Scan for the cell matching the given text and deliver its [X, Y] coordinate at center. 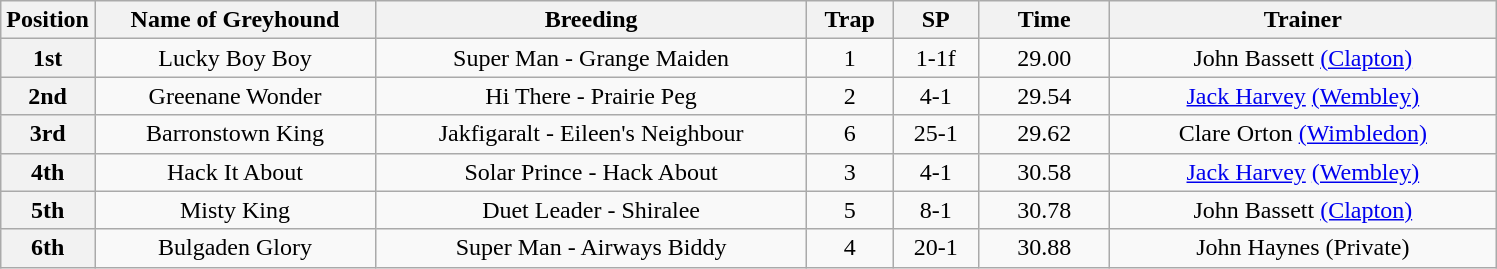
Hi There - Prairie Peg [592, 96]
29.62 [1044, 134]
30.58 [1044, 172]
30.88 [1044, 248]
Hack It About [234, 172]
4th [48, 172]
Duet Leader - Shiralee [592, 210]
Greenane Wonder [234, 96]
Trainer [1303, 20]
3 [850, 172]
Breeding [592, 20]
Bulgaden Glory [234, 248]
20-1 [936, 248]
John Haynes (Private) [1303, 248]
2nd [48, 96]
Jakfigaralt - Eileen's Neighbour [592, 134]
Trap [850, 20]
5th [48, 210]
Lucky Boy Boy [234, 58]
Solar Prince - Hack About [592, 172]
3rd [48, 134]
2 [850, 96]
1-1f [936, 58]
6th [48, 248]
1st [48, 58]
SP [936, 20]
4 [850, 248]
Misty King [234, 210]
Time [1044, 20]
Barronstown King [234, 134]
8-1 [936, 210]
29.54 [1044, 96]
1 [850, 58]
5 [850, 210]
6 [850, 134]
Name of Greyhound [234, 20]
Position [48, 20]
25-1 [936, 134]
Clare Orton (Wimbledon) [1303, 134]
Super Man - Airways Biddy [592, 248]
29.00 [1044, 58]
30.78 [1044, 210]
Super Man - Grange Maiden [592, 58]
